Return the (x, y) coordinate for the center point of the cell that contains the specified text.  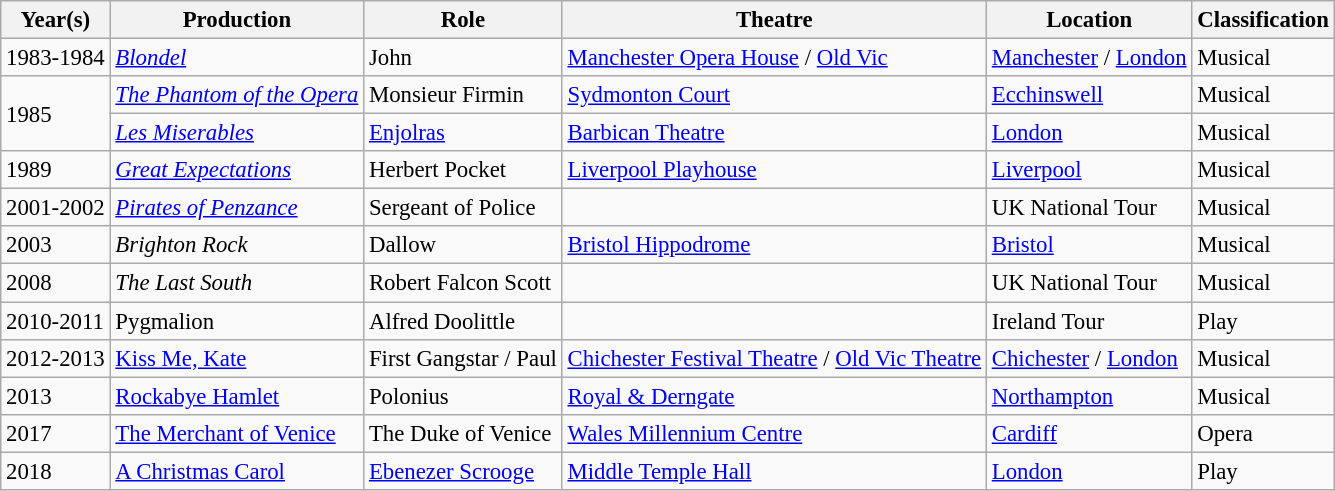
Ebenezer Scrooge (464, 471)
Les Miserables (237, 133)
Pygmalion (237, 321)
Ecchinswell (1088, 95)
Manchester Opera House / Old Vic (774, 58)
Pirates of Penzance (237, 208)
Wales Millennium Centre (774, 433)
2010-2011 (56, 321)
Sergeant of Police (464, 208)
2012-2013 (56, 358)
Herbert Pocket (464, 170)
The Last South (237, 283)
2013 (56, 396)
Brighton Rock (237, 245)
First Gangstar / Paul (464, 358)
Chichester Festival Theatre / Old Vic Theatre (774, 358)
Enjolras (464, 133)
Chichester / London (1088, 358)
The Merchant of Venice (237, 433)
Cardiff (1088, 433)
Rockabye Hamlet (237, 396)
1985 (56, 114)
Northampton (1088, 396)
Sydmonton Court (774, 95)
Bristol (1088, 245)
Year(s) (56, 20)
Barbican Theatre (774, 133)
A Christmas Carol (237, 471)
John (464, 58)
1989 (56, 170)
Blondel (237, 58)
Role (464, 20)
Liverpool Playhouse (774, 170)
Royal & Derngate (774, 396)
Monsieur Firmin (464, 95)
1983-1984 (56, 58)
Location (1088, 20)
Polonius (464, 396)
Middle Temple Hall (774, 471)
Alfred Doolittle (464, 321)
The Phantom of the Opera (237, 95)
Ireland Tour (1088, 321)
2001-2002 (56, 208)
The Duke of Venice (464, 433)
Manchester / London (1088, 58)
Classification (1263, 20)
Opera (1263, 433)
Production (237, 20)
Great Expectations (237, 170)
Theatre (774, 20)
Robert Falcon Scott (464, 283)
Liverpool (1088, 170)
Bristol Hippodrome (774, 245)
2008 (56, 283)
Dallow (464, 245)
2003 (56, 245)
2017 (56, 433)
Kiss Me, Kate (237, 358)
2018 (56, 471)
